Return (X, Y) of the center of cell containing provided text 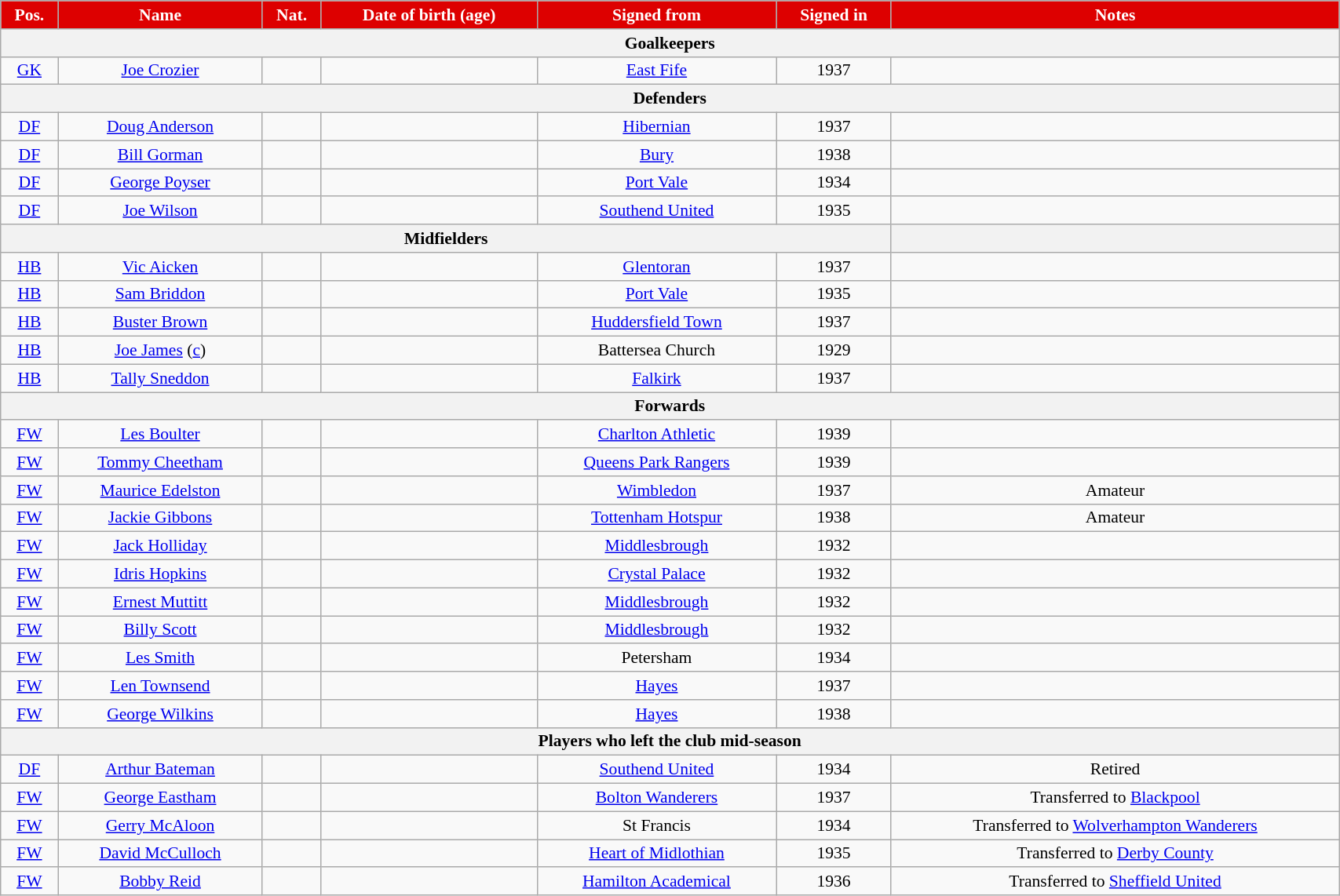
Retired (1115, 770)
Joe Crozier (160, 71)
Glentoran (656, 267)
Len Townsend (160, 686)
Transferred to Derby County (1115, 854)
Billy Scott (160, 630)
Bobby Reid (160, 882)
St Francis (656, 825)
Tottenham Hotspur (656, 518)
Maurice Edelston (160, 490)
Queens Park Rangers (656, 462)
Goalkeepers (670, 43)
Sam Briddon (160, 294)
Arthur Bateman (160, 770)
Joe James (c) (160, 351)
Charlton Athletic (656, 435)
Name (160, 15)
1929 (834, 351)
Midfielders (446, 239)
Vic Aicken (160, 267)
Bolton Wanderers (656, 798)
Date of birth (age) (429, 15)
Les Boulter (160, 435)
Ernest Muttitt (160, 602)
GK (30, 71)
Tally Sneddon (160, 378)
Doug Anderson (160, 127)
Notes (1115, 15)
George Poyser (160, 183)
Gerry McAloon (160, 825)
Bill Gorman (160, 155)
Idris Hopkins (160, 574)
David McCulloch (160, 854)
Battersea Church (656, 351)
Players who left the club mid-season (670, 741)
Hibernian (656, 127)
1936 (834, 882)
Bury (656, 155)
East Fife (656, 71)
Tommy Cheetham (160, 462)
Buster Brown (160, 322)
Nat. (292, 15)
George Eastham (160, 798)
Jack Holliday (160, 546)
Signed from (656, 15)
Crystal Palace (656, 574)
Jackie Gibbons (160, 518)
Transferred to Blackpool (1115, 798)
Petersham (656, 658)
Joe Wilson (160, 211)
Pos. (30, 15)
Hamilton Academical (656, 882)
Forwards (670, 406)
Defenders (670, 99)
Huddersfield Town (656, 322)
Signed in (834, 15)
Heart of Midlothian (656, 854)
Wimbledon (656, 490)
Falkirk (656, 378)
George Wilkins (160, 714)
Transferred to Sheffield United (1115, 882)
Transferred to Wolverhampton Wanderers (1115, 825)
Les Smith (160, 658)
